Output the [x, y] coordinate of the center of the cell containing the given text.  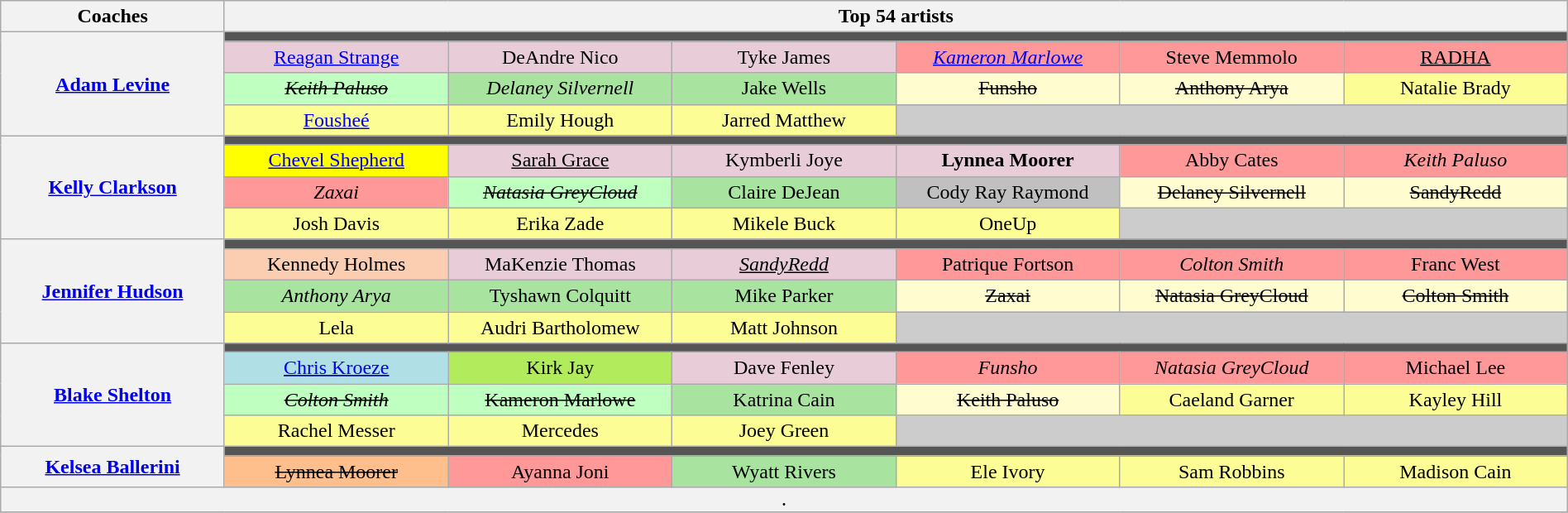
Cody Ray Raymond [1007, 192]
Erika Zade [561, 223]
Kayley Hill [1456, 400]
Ele Ivory [1007, 472]
Wyatt Rivers [784, 472]
Top 54 artists [896, 17]
Natalie Brady [1456, 89]
Chevel Shepherd [336, 161]
Ayanna Joni [561, 472]
Adam Levine [112, 84]
Kirk Jay [561, 368]
Franc West [1456, 264]
Claire DeJean [784, 192]
OneUp [1007, 223]
Mike Parker [784, 295]
Patrique Fortson [1007, 264]
Abby Cates [1232, 161]
DeAndre Nico [561, 57]
Josh Davis [336, 223]
Chris Kroeze [336, 368]
Blake Shelton [112, 396]
Madison Cain [1456, 472]
Matt Johnson [784, 327]
Sarah Grace [561, 161]
Jarred Matthew [784, 120]
. [784, 500]
RADHA [1456, 57]
Kennedy Holmes [336, 264]
Dave Fenley [784, 368]
MaKenzie Thomas [561, 264]
Jake Wells [784, 89]
Kymberli Joye [784, 161]
Caeland Garner [1232, 400]
Fousheé [336, 120]
Rachel Messer [336, 431]
Michael Lee [1456, 368]
Coaches [112, 17]
Joey Green [784, 431]
Steve Memmolo [1232, 57]
Mercedes [561, 431]
Jennifer Hudson [112, 291]
Tyshawn Colquitt [561, 295]
Sam Robbins [1232, 472]
Tyke James [784, 57]
Kelsea Ballerini [112, 467]
Emily Hough [561, 120]
Audri Bartholomew [561, 327]
Katrina Cain [784, 400]
Kelly Clarkson [112, 187]
Reagan Strange [336, 57]
Mikele Buck [784, 223]
Lela [336, 327]
